Determine the [X, Y] coordinate at the center of the cell enclosing the given text.  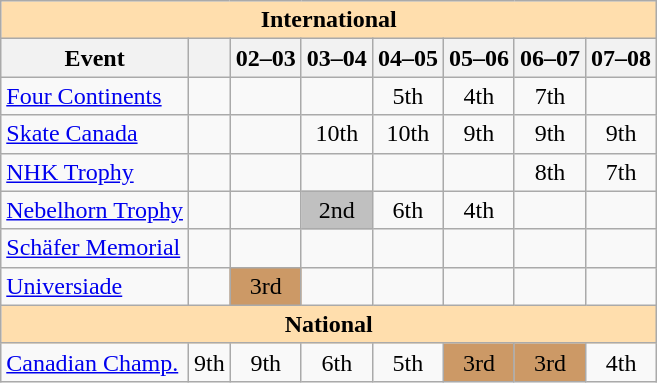
NHK Trophy [95, 172]
Four Continents [95, 96]
06–07 [550, 58]
05–06 [478, 58]
Nebelhorn Trophy [95, 210]
National [329, 324]
Canadian Champ. [95, 362]
2nd [336, 210]
04–05 [408, 58]
03–04 [336, 58]
Schäfer Memorial [95, 248]
Skate Canada [95, 134]
International [329, 20]
Event [95, 58]
07–08 [622, 58]
02–03 [266, 58]
8th [550, 172]
Universiade [95, 286]
